Return (X, Y) of the center of cell containing provided text 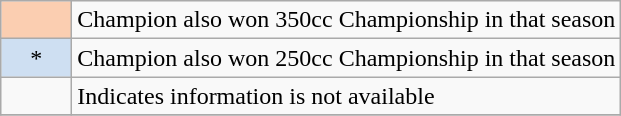
* (36, 58)
Champion also won 350cc Championship in that season (346, 20)
Indicates information is not available (346, 96)
Champion also won 250cc Championship in that season (346, 58)
